Return the (X, Y) coordinate for the center point of the cell that contains the specified text.  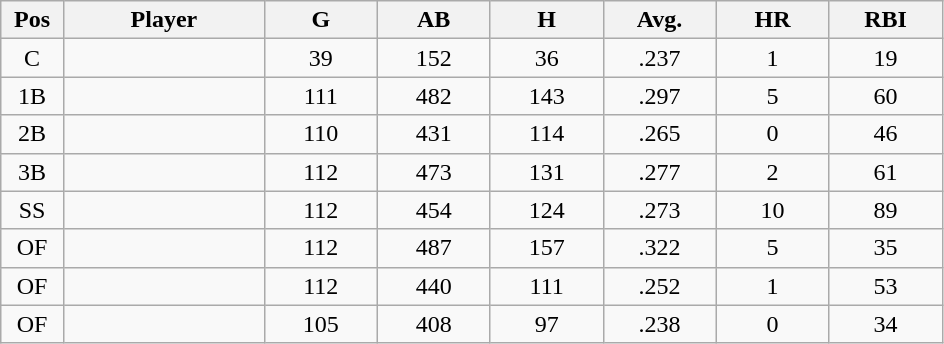
482 (434, 96)
35 (886, 248)
97 (546, 324)
124 (546, 210)
60 (886, 96)
157 (546, 248)
105 (320, 324)
2B (32, 134)
2 (772, 172)
H (546, 20)
Avg. (660, 20)
89 (886, 210)
G (320, 20)
3B (32, 172)
143 (546, 96)
36 (546, 58)
Player (164, 20)
454 (434, 210)
473 (434, 172)
HR (772, 20)
440 (434, 286)
C (32, 58)
61 (886, 172)
.265 (660, 134)
408 (434, 324)
110 (320, 134)
34 (886, 324)
131 (546, 172)
RBI (886, 20)
1B (32, 96)
39 (320, 58)
.273 (660, 210)
.237 (660, 58)
.297 (660, 96)
SS (32, 210)
487 (434, 248)
.252 (660, 286)
152 (434, 58)
.277 (660, 172)
10 (772, 210)
19 (886, 58)
46 (886, 134)
114 (546, 134)
431 (434, 134)
.322 (660, 248)
53 (886, 286)
Pos (32, 20)
.238 (660, 324)
AB (434, 20)
